Return the (X, Y) coordinate for the center point of the cell that contains the specified text.  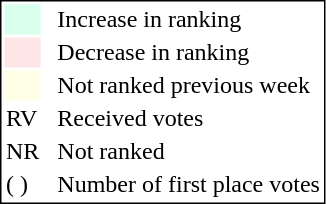
( ) (22, 185)
Decrease in ranking (189, 53)
Number of first place votes (189, 185)
Not ranked (189, 151)
Increase in ranking (189, 19)
Not ranked previous week (189, 85)
NR (22, 151)
Received votes (189, 119)
RV (22, 119)
